Capture the cell that displays the provided text and extract its (x, y) central coordinate. 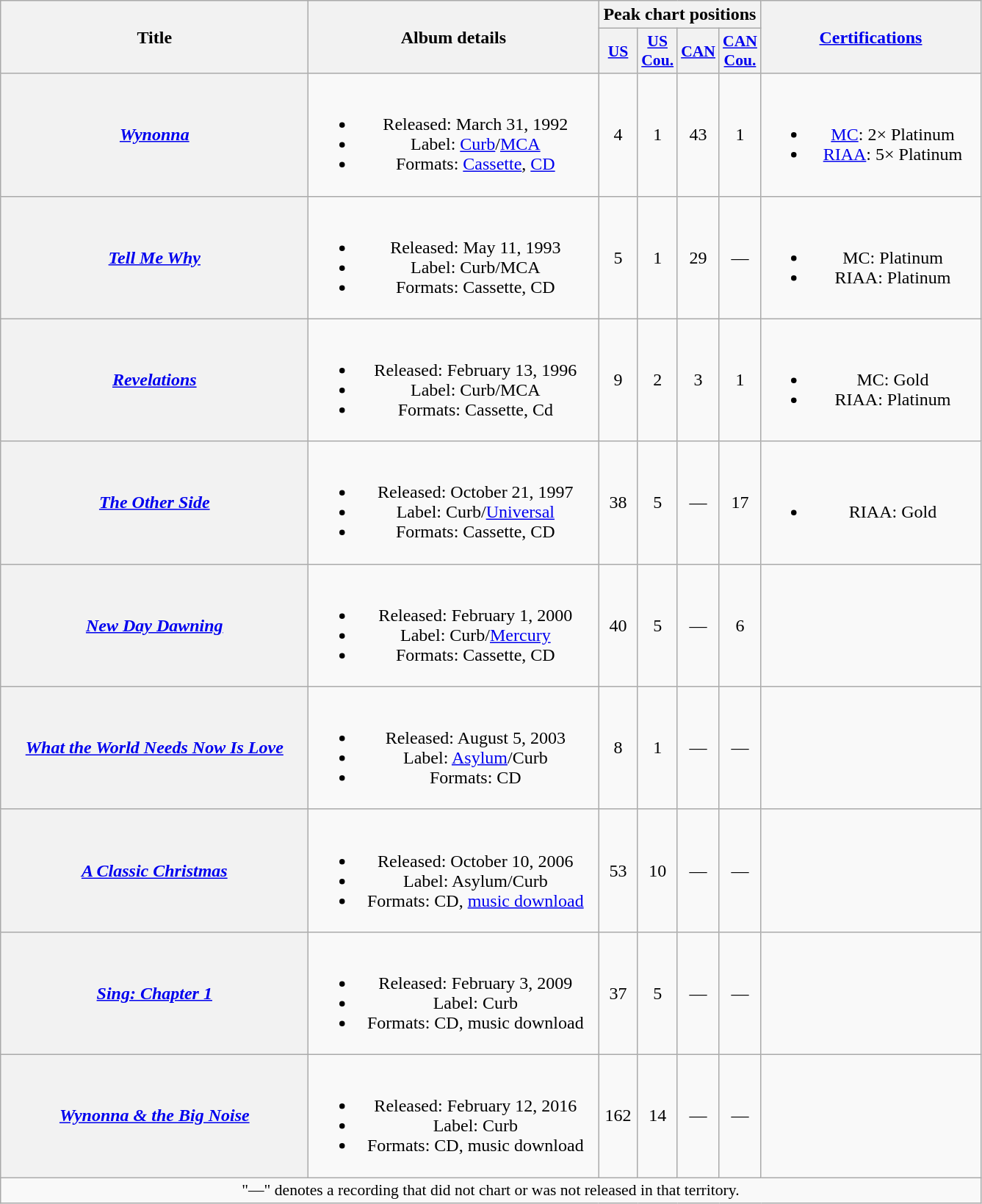
The Other Side (154, 502)
Released: May 11, 1993Label: Curb/MCAFormats: Cassette, CD (454, 257)
162 (618, 1116)
Wynonna & the Big Noise (154, 1116)
US (618, 51)
Released: February 13, 1996Label: Curb/MCAFormats: Cassette, Cd (454, 380)
2 (657, 380)
17 (740, 502)
43 (698, 135)
Released: October 21, 1997Label: Curb/UniversalFormats: Cassette, CD (454, 502)
Album details (454, 37)
29 (698, 257)
Released: October 10, 2006Label: Asylum/CurbFormats: CD, music download (454, 871)
4 (618, 135)
Released: March 31, 1992Label: Curb/MCAFormats: Cassette, CD (454, 135)
37 (618, 993)
53 (618, 871)
MC: GoldRIAA: Platinum (871, 380)
MC: PlatinumRIAA: Platinum (871, 257)
Title (154, 37)
40 (618, 625)
Released: February 1, 2000Label: Curb/MercuryFormats: Cassette, CD (454, 625)
"—" denotes a recording that did not chart or was not released in that territory. (491, 1191)
Released: February 12, 2016Label: CurbFormats: CD, music download (454, 1116)
6 (740, 625)
3 (698, 380)
CANCou. (740, 51)
USCou. (657, 51)
RIAA: Gold (871, 502)
Revelations (154, 380)
Peak chart positions (680, 15)
10 (657, 871)
Sing: Chapter 1 (154, 993)
Released: February 3, 2009Label: CurbFormats: CD, music download (454, 993)
Certifications (871, 37)
9 (618, 380)
CAN (698, 51)
Tell Me Why (154, 257)
MC: 2× PlatinumRIAA: 5× Platinum (871, 135)
New Day Dawning (154, 625)
Wynonna (154, 135)
38 (618, 502)
14 (657, 1116)
What the World Needs Now Is Love (154, 747)
A Classic Christmas (154, 871)
8 (618, 747)
Released: August 5, 2003Label: Asylum/CurbFormats: CD (454, 747)
